Find where the given text appears and provide that cell's center as (X, Y) coordinate. 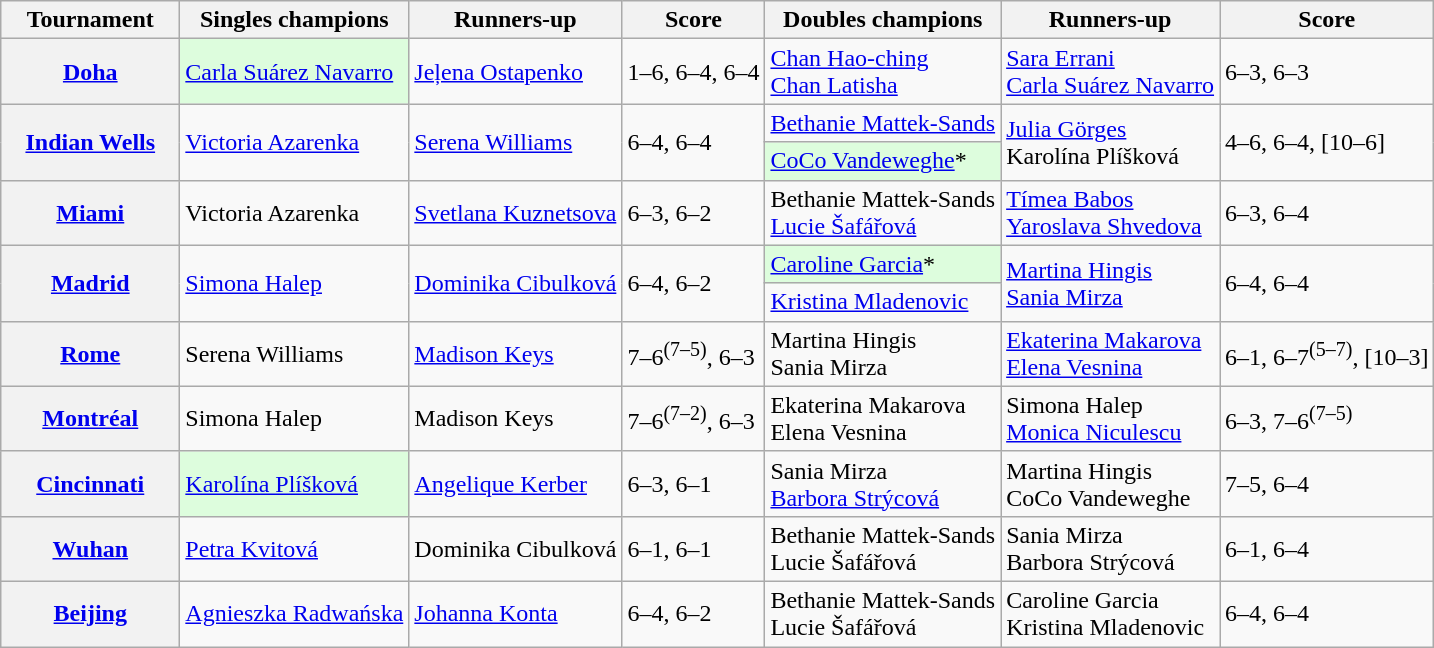
Karolína Plíšková (294, 484)
Svetlana Kuznetsova (516, 212)
6–3, 6–3 (1327, 72)
6–1, 6–1 (694, 548)
Simona Halep Monica Niculescu (1110, 418)
Agnieszka Radwańska (294, 614)
Caroline Garcia Kristina Mladenovic (1110, 614)
Martina Hingis CoCo Vandeweghe (1110, 484)
Kristina Mladenovic (883, 302)
Singles champions (294, 20)
7–5, 6–4 (1327, 484)
Angelique Kerber (516, 484)
Julia Görges Karolína Plíšková (1110, 142)
Wuhan (90, 548)
CoCo Vandeweghe* (883, 161)
7–6(7–5), 6–3 (694, 354)
Sara Errani Carla Suárez Navarro (1110, 72)
Montréal (90, 418)
6–3, 7–6(7–5) (1327, 418)
4–6, 6–4, [10–6] (1327, 142)
Miami (90, 212)
Indian Wells (90, 142)
7–6(7–2), 6–3 (694, 418)
6–3, 6–2 (694, 212)
Johanna Konta (516, 614)
Doubles champions (883, 20)
Rome (90, 354)
Beijing (90, 614)
1–6, 6–4, 6–4 (694, 72)
Tournament (90, 20)
Doha (90, 72)
Jeļena Ostapenko (516, 72)
Cincinnati (90, 484)
Madrid (90, 283)
Chan Hao-ching Chan Latisha (883, 72)
Caroline Garcia* (883, 264)
6–1, 6–7(5–7), [10–3] (1327, 354)
6–3, 6–1 (694, 484)
6–1, 6–4 (1327, 548)
6–3, 6–4 (1327, 212)
Tímea Babos Yaroslava Shvedova (1110, 212)
Bethanie Mattek-Sands (883, 123)
Petra Kvitová (294, 548)
Carla Suárez Navarro (294, 72)
